Return [x, y] of the center of cell containing provided text 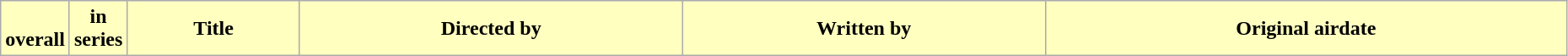
overall [35, 29]
Title [214, 29]
inseries [98, 29]
Directed by [491, 29]
Original airdate [1306, 29]
Written by [864, 29]
